Output the (X, Y) coordinate of the center of the cell containing the given text.  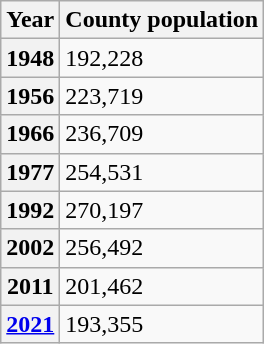
201,462 (162, 286)
254,531 (162, 172)
236,709 (162, 134)
223,719 (162, 96)
1948 (30, 58)
2021 (30, 324)
County population (162, 20)
270,197 (162, 210)
1992 (30, 210)
193,355 (162, 324)
Year (30, 20)
2011 (30, 286)
192,228 (162, 58)
1956 (30, 96)
2002 (30, 248)
1977 (30, 172)
1966 (30, 134)
256,492 (162, 248)
